Find where the given text appears and provide that cell's center as (x, y) coordinate. 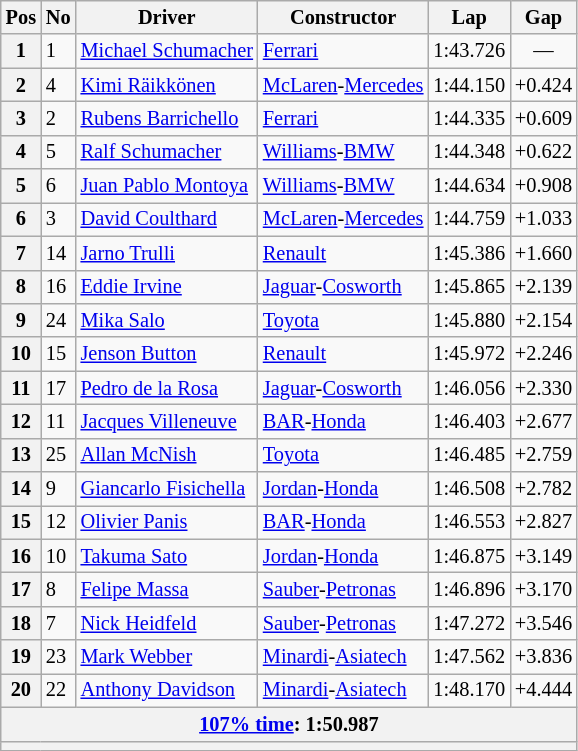
+0.908 (544, 186)
Jenson Button (167, 354)
+2.782 (544, 489)
18 (21, 623)
+3.546 (544, 623)
Jarno Trulli (167, 253)
Eddie Irvine (167, 287)
+2.759 (544, 455)
Giancarlo Fisichella (167, 489)
19 (21, 657)
1:45.386 (469, 253)
+2.139 (544, 287)
David Coulthard (167, 219)
Olivier Panis (167, 522)
Juan Pablo Montoya (167, 186)
+0.622 (544, 152)
+1.033 (544, 219)
Felipe Massa (167, 589)
Gap (544, 17)
23 (58, 657)
25 (58, 455)
22 (58, 690)
+2.154 (544, 320)
Constructor (343, 17)
Pedro de la Rosa (167, 388)
Takuma Sato (167, 556)
+0.424 (544, 85)
1:44.150 (469, 85)
107% time: 1:50.987 (289, 724)
+3.149 (544, 556)
+1.660 (544, 253)
1:46.485 (469, 455)
1:44.634 (469, 186)
1:46.875 (469, 556)
+0.609 (544, 118)
1:46.056 (469, 388)
13 (21, 455)
Rubens Barrichello (167, 118)
1:47.272 (469, 623)
1:48.170 (469, 690)
1:46.403 (469, 421)
24 (58, 320)
1:46.896 (469, 589)
+2.246 (544, 354)
Allan McNish (167, 455)
Jacques Villeneuve (167, 421)
Michael Schumacher (167, 51)
20 (21, 690)
Kimi Räikkönen (167, 85)
+2.677 (544, 421)
+3.170 (544, 589)
+4.444 (544, 690)
1:44.335 (469, 118)
Pos (21, 17)
1:45.972 (469, 354)
+2.827 (544, 522)
— (544, 51)
No (58, 17)
1:46.553 (469, 522)
+2.330 (544, 388)
1:46.508 (469, 489)
Lap (469, 17)
1:47.562 (469, 657)
Anthony Davidson (167, 690)
Mark Webber (167, 657)
Driver (167, 17)
Mika Salo (167, 320)
Nick Heidfeld (167, 623)
Ralf Schumacher (167, 152)
1:45.880 (469, 320)
1:44.348 (469, 152)
1:45.865 (469, 287)
1:43.726 (469, 51)
+3.836 (544, 657)
1:44.759 (469, 219)
